Provide the [X, Y] coordinate of the cell's center where the given text is located.  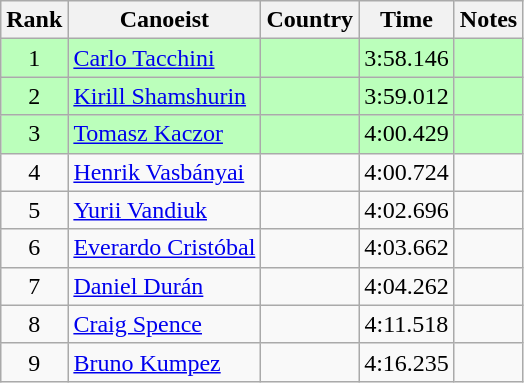
Kirill Shamshurin [164, 96]
3 [34, 134]
3:58.146 [407, 58]
4 [34, 172]
4:11.518 [407, 324]
Canoeist [164, 20]
4:00.429 [407, 134]
1 [34, 58]
4:03.662 [407, 248]
5 [34, 210]
4:02.696 [407, 210]
Time [407, 20]
4:00.724 [407, 172]
8 [34, 324]
Bruno Kumpez [164, 362]
Henrik Vasbányai [164, 172]
Everardo Cristóbal [164, 248]
Yurii Vandiuk [164, 210]
2 [34, 96]
Notes [488, 20]
Daniel Durán [164, 286]
Craig Spence [164, 324]
6 [34, 248]
Tomasz Kaczor [164, 134]
7 [34, 286]
3:59.012 [407, 96]
4:04.262 [407, 286]
9 [34, 362]
4:16.235 [407, 362]
Country [310, 20]
Rank [34, 20]
Carlo Tacchini [164, 58]
